Capture the cell that displays the provided text and extract its [X, Y] central coordinate. 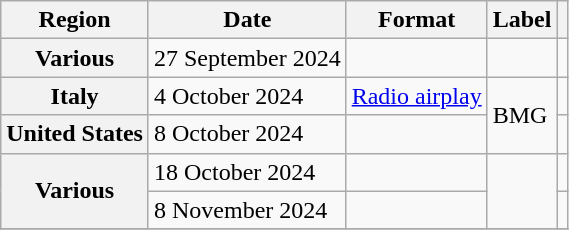
BMG [522, 115]
8 October 2024 [247, 134]
4 October 2024 [247, 96]
Label [522, 20]
Region [75, 20]
Format [416, 20]
8 November 2024 [247, 210]
Italy [75, 96]
Date [247, 20]
27 September 2024 [247, 58]
United States [75, 134]
18 October 2024 [247, 172]
Radio airplay [416, 96]
